Output the [X, Y] coordinate of the center of the cell containing the given text.  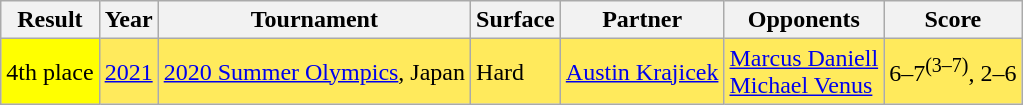
Score [953, 20]
Hard [516, 72]
Marcus Daniell Michael Venus [804, 72]
4th place [50, 72]
Tournament [314, 20]
Surface [516, 20]
Opponents [804, 20]
2020 Summer Olympics, Japan [314, 72]
Result [50, 20]
2021 [128, 72]
Year [128, 20]
6–7(3–7), 2–6 [953, 72]
Austin Krajicek [642, 72]
Partner [642, 20]
